Detect which cell encompasses the target text, then output its (X, Y) center coordinate. 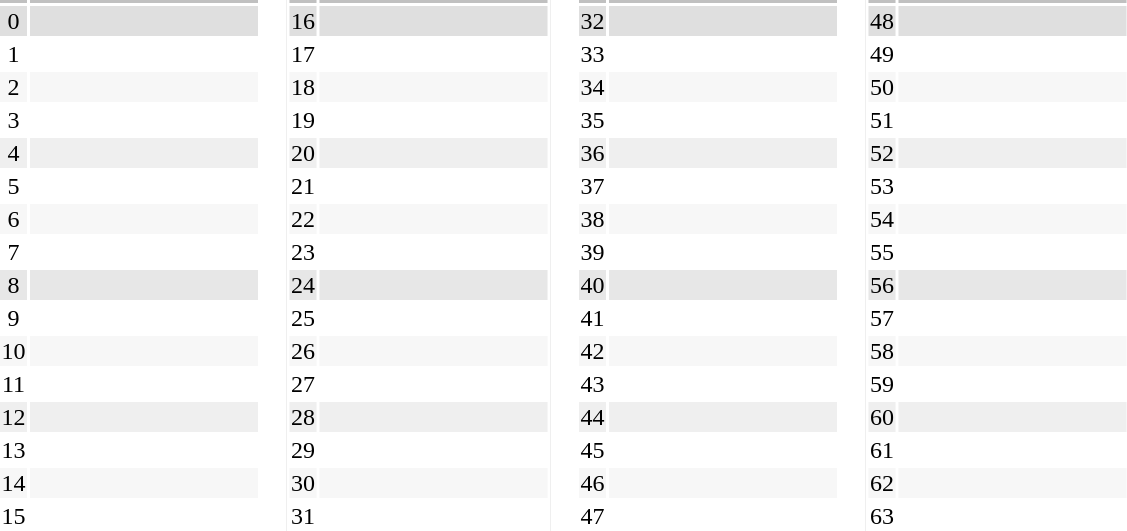
29 (304, 450)
11 (14, 384)
0 (14, 21)
37 (592, 186)
21 (304, 186)
7 (14, 252)
34 (592, 87)
57 (882, 318)
25 (304, 318)
52 (882, 153)
22 (304, 219)
62 (882, 483)
50 (882, 87)
60 (882, 417)
36 (592, 153)
15 (14, 516)
17 (304, 54)
24 (304, 285)
16 (304, 21)
53 (882, 186)
3 (14, 120)
56 (882, 285)
38 (592, 219)
26 (304, 351)
47 (592, 516)
30 (304, 483)
42 (592, 351)
27 (304, 384)
10 (14, 351)
14 (14, 483)
23 (304, 252)
20 (304, 153)
59 (882, 384)
58 (882, 351)
35 (592, 120)
12 (14, 417)
48 (882, 21)
13 (14, 450)
18 (304, 87)
63 (882, 516)
28 (304, 417)
45 (592, 450)
1 (14, 54)
43 (592, 384)
41 (592, 318)
31 (304, 516)
49 (882, 54)
8 (14, 285)
6 (14, 219)
55 (882, 252)
61 (882, 450)
19 (304, 120)
51 (882, 120)
46 (592, 483)
40 (592, 285)
54 (882, 219)
33 (592, 54)
39 (592, 252)
2 (14, 87)
32 (592, 21)
5 (14, 186)
44 (592, 417)
4 (14, 153)
9 (14, 318)
